Detect which cell encompasses the target text, then output its (x, y) center coordinate. 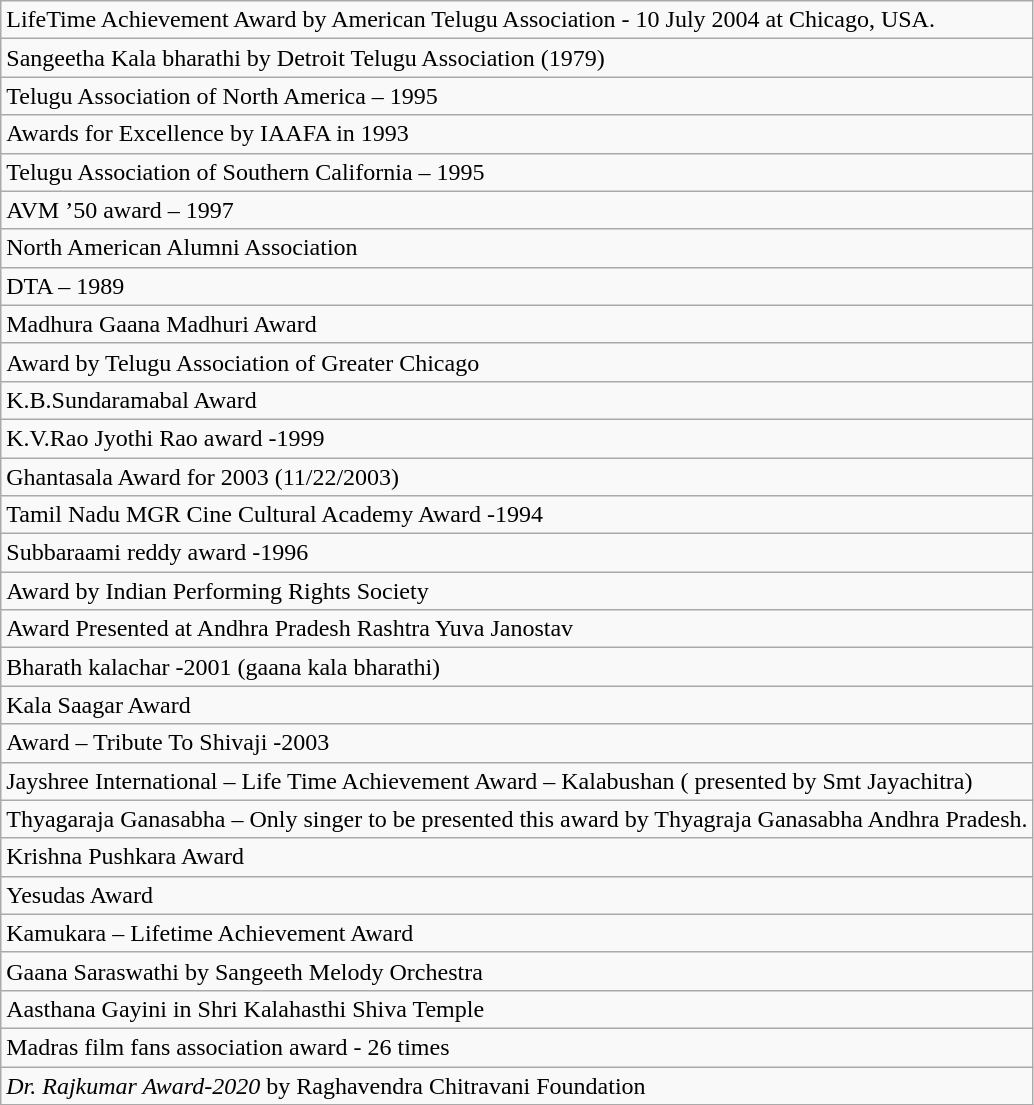
Thyagaraja Ganasabha – Only singer to be presented this award by Thyagraja Ganasabha Andhra Pradesh. (517, 819)
Award by Telugu Association of Greater Chicago (517, 362)
Madras film fans association award - 26 times (517, 1047)
K.V.Rao Jyothi Rao award -1999 (517, 438)
Yesudas Award (517, 895)
Telugu Association of North America – 1995 (517, 96)
Sangeetha Kala bharathi by Detroit Telugu Association (1979) (517, 58)
Krishna Pushkara Award (517, 857)
AVM ’50 award – 1997 (517, 210)
Jayshree International – Life Time Achievement Award – Kalabushan ( presented by Smt Jayachitra) (517, 781)
Telugu Association of Southern California – 1995 (517, 172)
Dr. Rajkumar Award-2020 by Raghavendra Chitravani Foundation (517, 1085)
Kamukara – Lifetime Achievement Award (517, 933)
Award by Indian Performing Rights Society (517, 591)
Aasthana Gayini in Shri Kalahasthi Shiva Temple (517, 1009)
Award Presented at Andhra Pradesh Rashtra Yuva Janostav (517, 629)
Award – Tribute To Shivaji -2003 (517, 743)
Awards for Excellence by IAAFA in 1993 (517, 134)
Madhura Gaana Madhuri Award (517, 324)
Kala Saagar Award (517, 705)
Subbaraami reddy award -1996 (517, 553)
LifeTime Achievement Award by American Telugu Association - 10 July 2004 at Chicago, USA. (517, 20)
DTA – 1989 (517, 286)
Tamil Nadu MGR Cine Cultural Academy Award -1994 (517, 515)
K.B.Sundaramabal Award (517, 400)
Gaana Saraswathi by Sangeeth Melody Orchestra (517, 971)
Ghantasala Award for 2003 (11/22/2003) (517, 477)
Bharath kalachar -2001 (gaana kala bharathi) (517, 667)
North American Alumni Association (517, 248)
